Capture the cell that displays the provided text and extract its (X, Y) central coordinate. 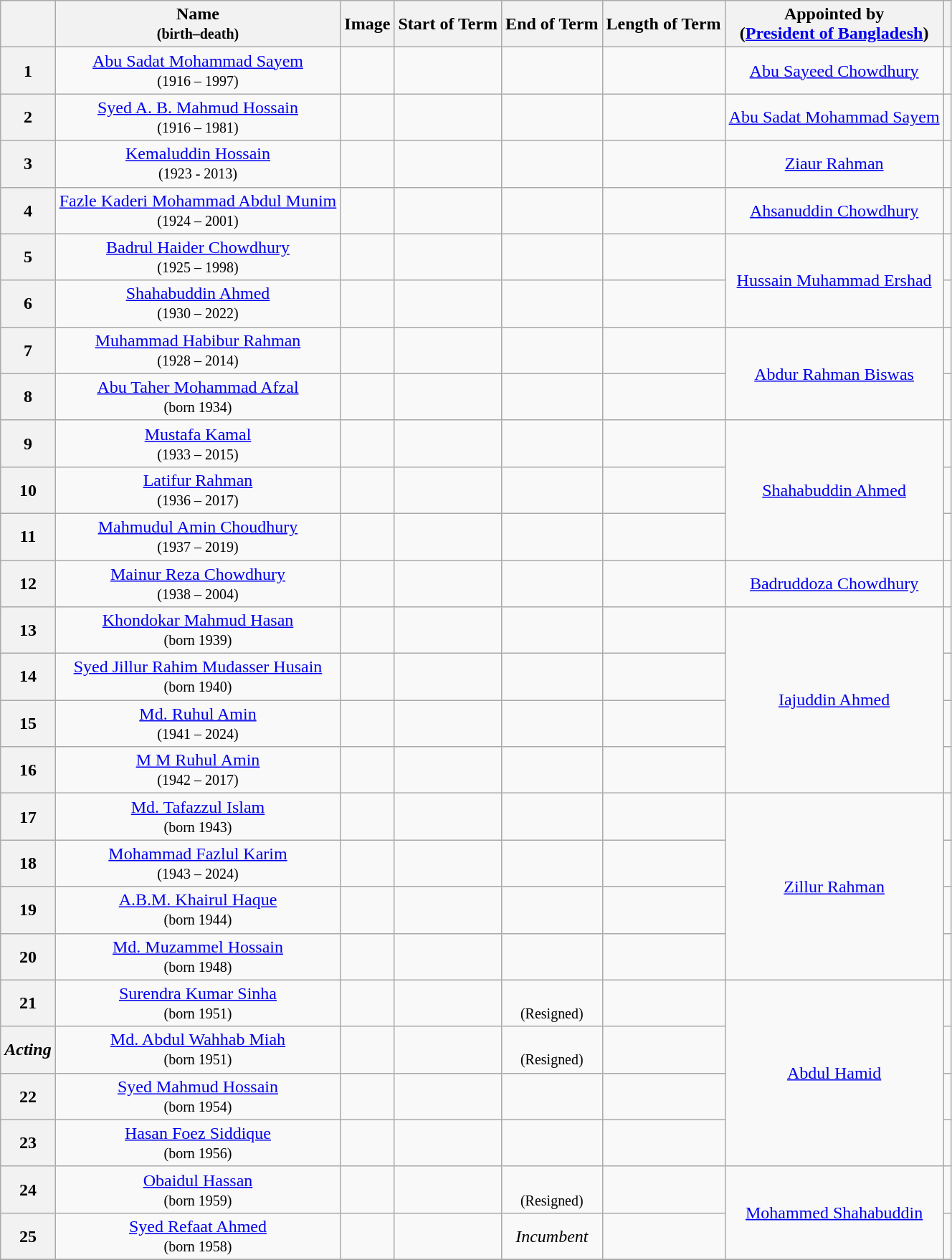
Zillur Rahman (834, 887)
Shahabuddin Ahmed (834, 490)
Syed Mahmud Hossain(born 1954) (198, 1097)
19 (28, 910)
Iajuddin Ahmed (834, 700)
12 (28, 583)
6 (28, 304)
Appointed by(President of Bangladesh) (834, 24)
Kemaluddin Hossain(1923 - 2013) (198, 163)
4 (28, 211)
24 (28, 1190)
Abu Sadat Mohammad Sayem (834, 118)
Abu Sayeed Chowdhury (834, 70)
Mustafa Kamal(1933 – 2015) (198, 443)
Badruddoza Chowdhury (834, 583)
20 (28, 956)
Abdur Rahman Biswas (834, 373)
Ahsanuddin Chowdhury (834, 211)
Length of Term (664, 24)
Khondokar Mahmud Hasan(born 1939) (198, 631)
Obaidul Hassan(born 1959) (198, 1190)
Start of Term (448, 24)
Abu Taher Mohammad Afzal(born 1934) (198, 397)
10 (28, 490)
Mainur Reza Chowdhury(1938 – 2004) (198, 583)
Mohammad Fazlul Karim(1943 – 2024) (198, 863)
25 (28, 1236)
Abdul Hamid (834, 1073)
Image (367, 24)
M M Ruhul Amin(1942 – 2017) (198, 770)
Syed Refaat Ahmed(born 1958) (198, 1236)
Hasan Foez Siddique(born 1956) (198, 1142)
14 (28, 677)
9 (28, 443)
23 (28, 1142)
Md. Ruhul Amin(1941 – 2024) (198, 724)
Muhammad Habibur Rahman(1928 – 2014) (198, 350)
Surendra Kumar Sinha(born 1951) (198, 1003)
End of Term (552, 24)
Hussain Muhammad Ershad (834, 280)
Incumbent (552, 1236)
Acting (28, 1049)
13 (28, 631)
7 (28, 350)
Mohammed Shahabuddin (834, 1213)
Badrul Haider Chowdhury(1925 – 1998) (198, 257)
Shahabuddin Ahmed(1930 – 2022) (198, 304)
21 (28, 1003)
11 (28, 536)
2 (28, 118)
Syed A. B. Mahmud Hossain(1916 – 1981) (198, 118)
17 (28, 817)
Md. Muzammel Hossain(born 1948) (198, 956)
Name(birth–death) (198, 24)
3 (28, 163)
16 (28, 770)
Mahmudul Amin Choudhury(1937 – 2019) (198, 536)
8 (28, 397)
22 (28, 1097)
1 (28, 70)
Md. Abdul Wahhab Miah(born 1951) (198, 1049)
Abu Sadat Mohammad Sayem(1916 – 1997) (198, 70)
Ziaur Rahman (834, 163)
Latifur Rahman(1936 – 2017) (198, 490)
A.B.M. Khairul Haque(born 1944) (198, 910)
Md. Tafazzul Islam(born 1943) (198, 817)
Fazle Kaderi Mohammad Abdul Munim(1924 – 2001) (198, 211)
15 (28, 724)
18 (28, 863)
Syed Jillur Rahim Mudasser Husain(born 1940) (198, 677)
5 (28, 257)
